From the cell containing the given text, extract its center point as [x, y] coordinate. 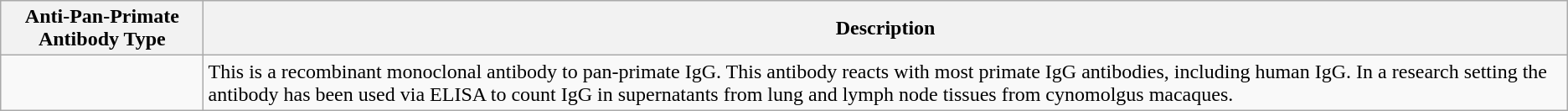
Anti-Pan-Primate Antibody Type [102, 29]
Description [885, 29]
